Output the (X, Y) coordinate of the center of the cell containing the given text.  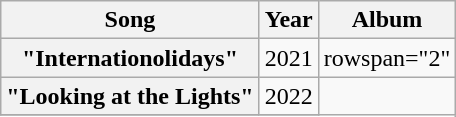
Album (387, 20)
Year (288, 20)
Song (130, 20)
"Internationolidays" (130, 58)
2021 (288, 58)
2022 (288, 96)
rowspan="2" (387, 58)
"Looking at the Lights" (130, 96)
